Return (X, Y) of the center of cell containing provided text 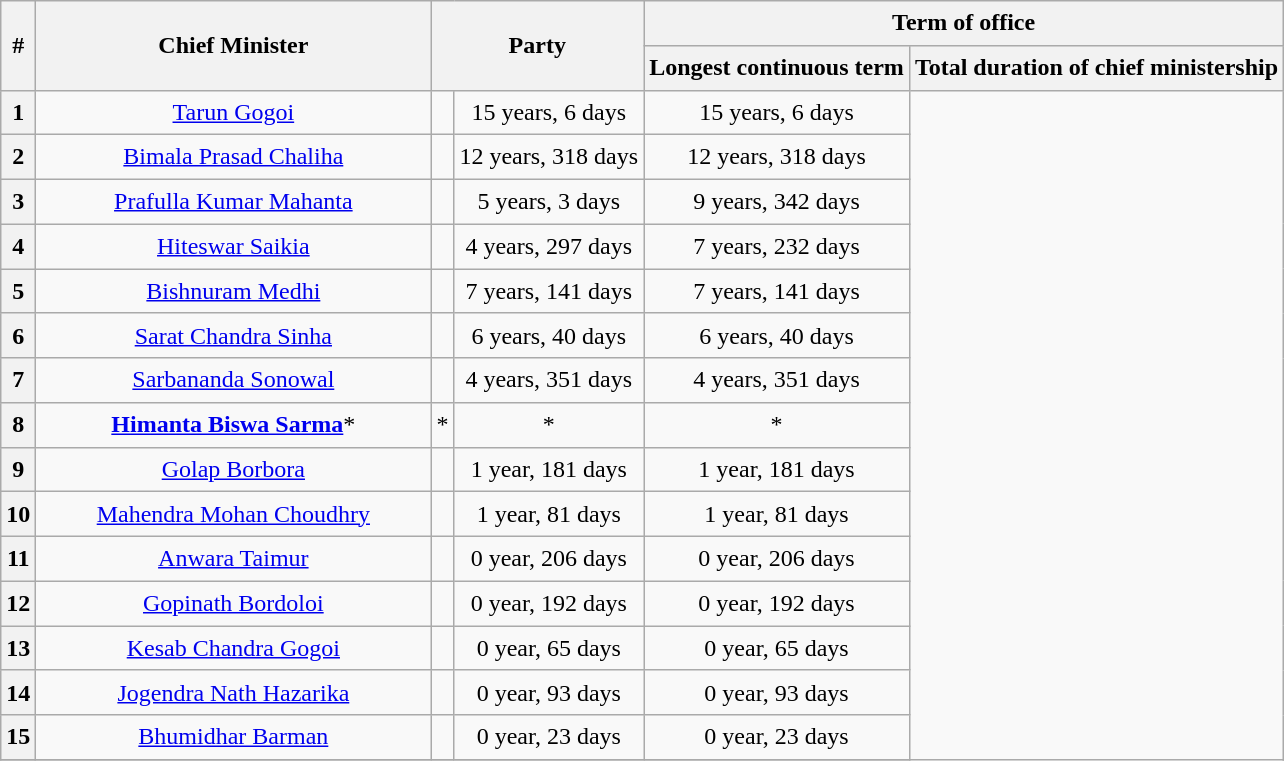
9 (18, 470)
5 years, 3 days (549, 202)
3 (18, 202)
7 (18, 380)
11 (18, 560)
Hiteswar Saikia (234, 246)
9 years, 342 days (777, 202)
6 (18, 336)
Sarbananda Sonowal (234, 380)
14 (18, 692)
5 (18, 292)
Gopinath Bordoloi (234, 604)
Anwara Taimur (234, 560)
Bishnuram Medhi (234, 292)
Term of office (964, 24)
Bimala Prasad Chaliha (234, 158)
Bhumidhar Barman (234, 738)
Longest continuous term (777, 68)
12 (18, 604)
4 (18, 246)
Total duration of chief ministership (1096, 68)
Party (538, 46)
10 (18, 514)
2 (18, 158)
Chief Minister (234, 46)
4 years, 297 days (549, 246)
7 years, 232 days (777, 246)
8 (18, 426)
13 (18, 648)
Golap Borbora (234, 470)
1 (18, 112)
Jogendra Nath Hazarika (234, 692)
# (18, 46)
15 (18, 738)
Sarat Chandra Sinha (234, 336)
Tarun Gogoi (234, 112)
Kesab Chandra Gogoi (234, 648)
Prafulla Kumar Mahanta (234, 202)
Himanta Biswa Sarma* (234, 426)
Mahendra Mohan Choudhry (234, 514)
